Output the [X, Y] coordinate of the center of the cell containing the given text.  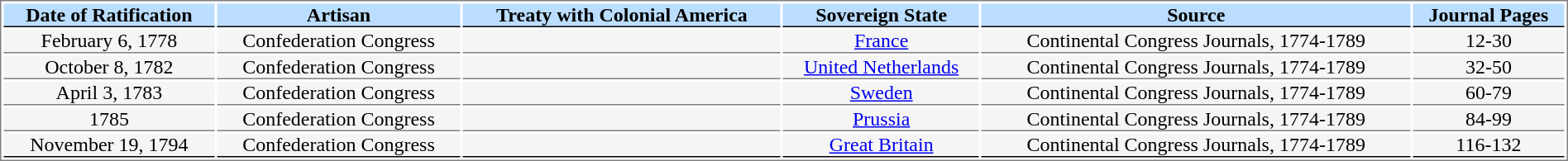
November 19, 1794 [109, 145]
Sovereign State [882, 15]
60-79 [1489, 93]
February 6, 1778 [109, 41]
October 8, 1782 [109, 68]
12-30 [1489, 41]
Great Britain [882, 145]
United Netherlands [882, 68]
France [882, 41]
April 3, 1783 [109, 93]
Journal Pages [1489, 15]
Treaty with Colonial America [622, 15]
Sweden [882, 93]
Artisan [338, 15]
32-50 [1489, 68]
Date of Ratification [109, 15]
116-132 [1489, 145]
Prussia [882, 119]
Source [1196, 15]
84-99 [1489, 119]
1785 [109, 119]
